Pinpoint the cell where the given text exists, returning its [x, y] midpoint coordinate. 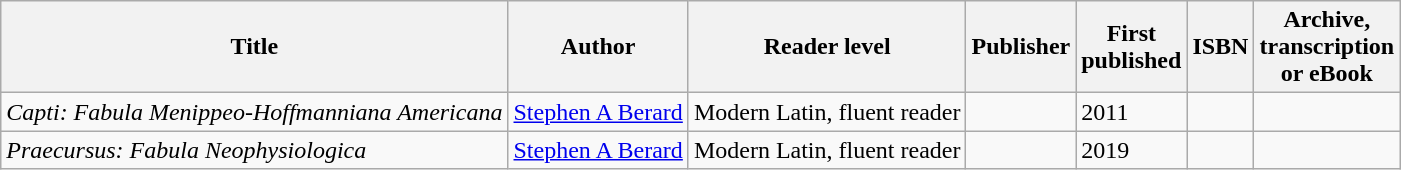
ISBN [1220, 47]
Praecursus: Fabula Neophysiologica [254, 150]
Capti: Fabula Menippeo-Hoffmanniana Americana [254, 112]
Firstpublished [1132, 47]
2011 [1132, 112]
Archive,transcriptionor eBook [1327, 47]
Author [598, 47]
Title [254, 47]
Reader level [827, 47]
Publisher [1021, 47]
2019 [1132, 150]
